Find where the given text appears and provide that cell's center as [X, Y] coordinate. 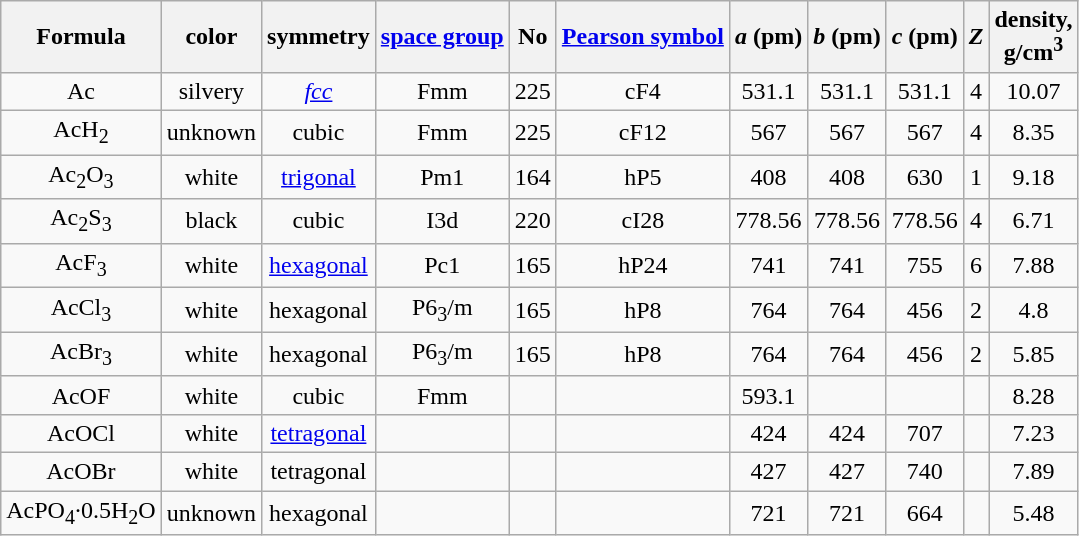
7.89 [1034, 472]
7.23 [1034, 433]
black [211, 221]
AcOF [81, 395]
664 [924, 513]
Formula [81, 37]
AcOBr [81, 472]
AcCl3 [81, 310]
Ac2S3 [81, 221]
b (pm) [847, 37]
10.07 [1034, 91]
silvery [211, 91]
color [211, 37]
fcc [319, 91]
cF4 [642, 91]
630 [924, 177]
5.48 [1034, 513]
AcOCl [81, 433]
220 [532, 221]
cF12 [642, 132]
Ac2O3 [81, 177]
space group [442, 37]
c (pm) [924, 37]
No [532, 37]
Pm1 [442, 177]
trigonal [319, 177]
hP5 [642, 177]
9.18 [1034, 177]
AcPO4·0.5H2O [81, 513]
AcBr3 [81, 354]
Pc1 [442, 265]
6 [976, 265]
8.35 [1034, 132]
AcH2 [81, 132]
164 [532, 177]
5.85 [1034, 354]
I3d [442, 221]
Pearson symbol [642, 37]
Ac [81, 91]
AcF3 [81, 265]
755 [924, 265]
593.1 [768, 395]
1 [976, 177]
hP24 [642, 265]
density, g/cm3 [1034, 37]
740 [924, 472]
707 [924, 433]
4.8 [1034, 310]
Z [976, 37]
symmetry [319, 37]
cI28 [642, 221]
8.28 [1034, 395]
a (pm) [768, 37]
7.88 [1034, 265]
6.71 [1034, 221]
